Locate the cell with the specified text and output its [X, Y] center coordinate. 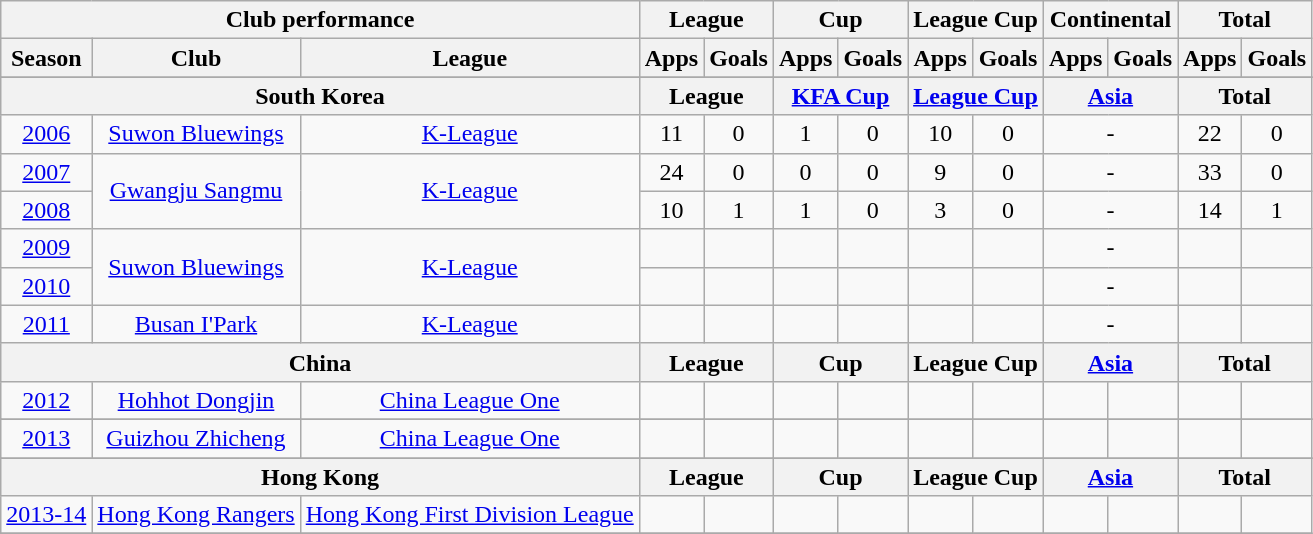
24 [671, 172]
2011 [46, 324]
2013 [46, 438]
33 [1210, 172]
Continental [1110, 20]
Club performance [320, 20]
Gwangju Sangmu [196, 191]
Guizhou Zhicheng [196, 438]
11 [671, 134]
Hong Kong First Division League [470, 515]
2006 [46, 134]
2009 [46, 248]
2007 [46, 172]
Season [46, 58]
22 [1210, 134]
Busan I'Park [196, 324]
KFA Cup [840, 96]
2008 [46, 210]
Club [196, 58]
9 [940, 172]
2013-14 [46, 515]
Hohhot Dongjin [196, 400]
Hong Kong Rangers [196, 515]
14 [1210, 210]
2012 [46, 400]
3 [940, 210]
Hong Kong [320, 477]
South Korea [320, 96]
China [320, 362]
2010 [46, 286]
